Pinpoint the cell where the given text exists, returning its [x, y] midpoint coordinate. 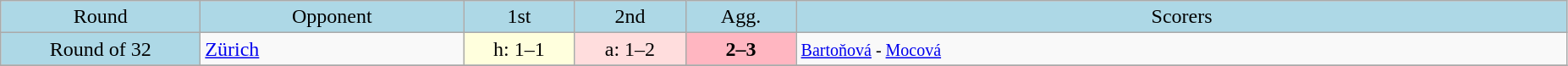
a: 1–2 [630, 49]
Agg. [741, 17]
2nd [630, 17]
Round of 32 [101, 49]
Opponent [332, 17]
Round [101, 17]
h: 1–1 [520, 49]
Scorers [1181, 17]
2–3 [741, 49]
Zürich [332, 49]
Bartoňová - Mocová [1181, 49]
1st [520, 17]
